Search for the cell housing the specified text and yield its (X, Y) center coordinate. 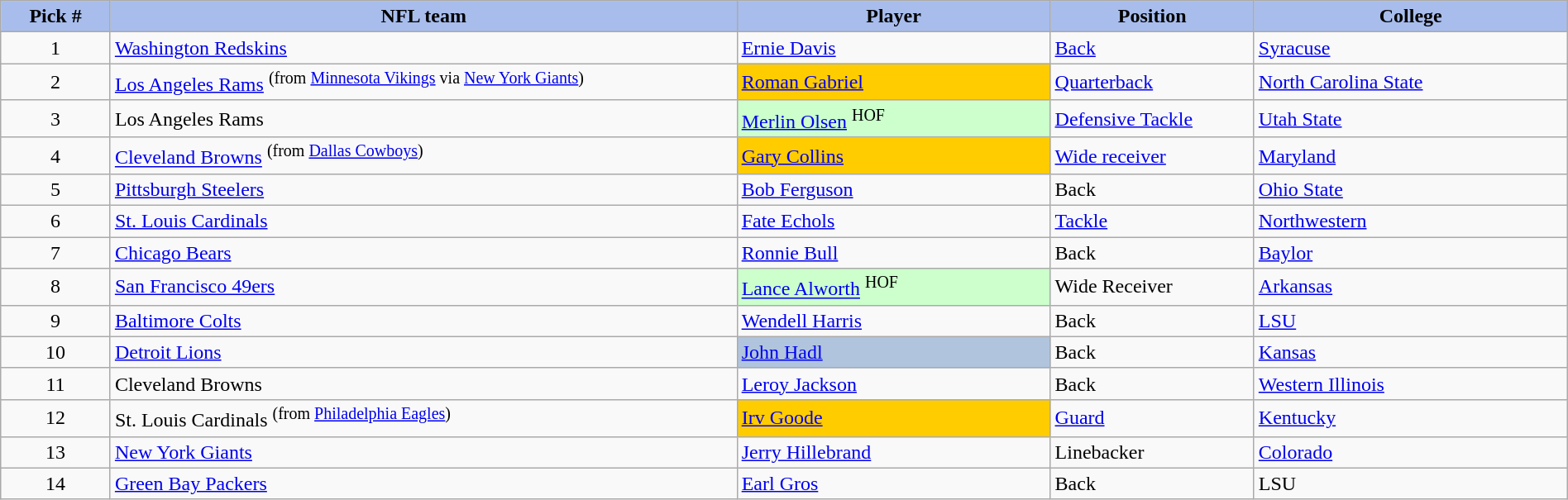
Cleveland Browns (423, 383)
Los Angeles Rams (423, 119)
6 (56, 221)
San Francisco 49ers (423, 288)
St. Louis Cardinals (from Philadelphia Eagles) (423, 418)
North Carolina State (1411, 83)
3 (56, 119)
8 (56, 288)
13 (56, 452)
Pick # (56, 17)
Wendell Harris (893, 321)
Kansas (1411, 352)
Cleveland Browns (from Dallas Cowboys) (423, 155)
Roman Gabriel (893, 83)
7 (56, 253)
12 (56, 418)
Utah State (1411, 119)
Wide Receiver (1152, 288)
John Hadl (893, 352)
Position (1152, 17)
Irv Goode (893, 418)
Gary Collins (893, 155)
Baylor (1411, 253)
Guard (1152, 418)
Chicago Bears (423, 253)
Washington Redskins (423, 48)
Colorado (1411, 452)
Quarterback (1152, 83)
NFL team (423, 17)
Western Illinois (1411, 383)
5 (56, 190)
Linebacker (1152, 452)
Fate Echols (893, 221)
College (1411, 17)
Maryland (1411, 155)
Defensive Tackle (1152, 119)
2 (56, 83)
14 (56, 483)
Lance Alworth HOF (893, 288)
11 (56, 383)
Ronnie Bull (893, 253)
Tackle (1152, 221)
Wide receiver (1152, 155)
Ernie Davis (893, 48)
4 (56, 155)
Baltimore Colts (423, 321)
9 (56, 321)
Bob Ferguson (893, 190)
Jerry Hillebrand (893, 452)
New York Giants (423, 452)
Earl Gros (893, 483)
Ohio State (1411, 190)
Merlin Olsen HOF (893, 119)
Player (893, 17)
10 (56, 352)
Detroit Lions (423, 352)
Los Angeles Rams (from Minnesota Vikings via New York Giants) (423, 83)
Leroy Jackson (893, 383)
Green Bay Packers (423, 483)
1 (56, 48)
Arkansas (1411, 288)
Kentucky (1411, 418)
Northwestern (1411, 221)
Pittsburgh Steelers (423, 190)
Syracuse (1411, 48)
St. Louis Cardinals (423, 221)
